Provide the [X, Y] coordinate of the cell's center where the given text is located.  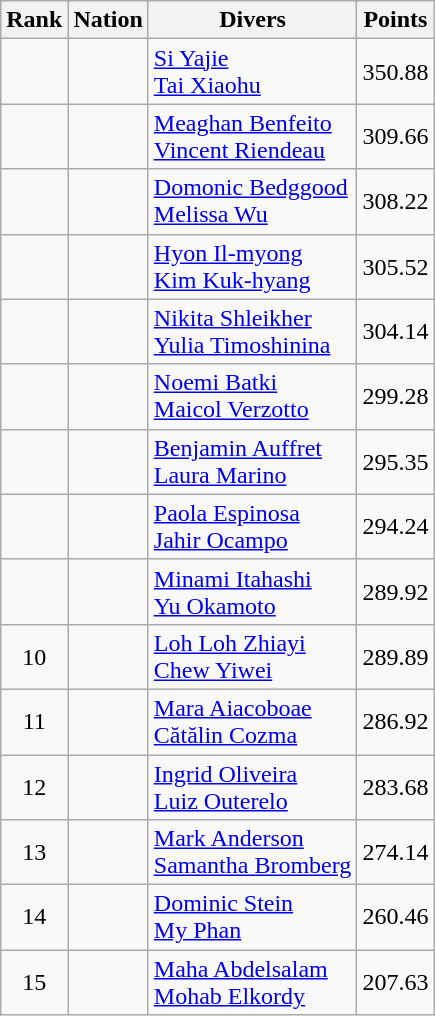
305.52 [396, 266]
Noemi BatkiMaicol Verzotto [252, 396]
Si YajieTai Xiaohu [252, 72]
308.22 [396, 202]
11 [34, 722]
299.28 [396, 396]
Domonic BedggoodMelissa Wu [252, 202]
294.24 [396, 526]
Benjamin AuffretLaura Marino [252, 462]
207.63 [396, 982]
Loh Loh ZhiayiChew Yiwei [252, 656]
13 [34, 852]
260.46 [396, 918]
Ingrid OliveiraLuiz Outerelo [252, 786]
Rank [34, 20]
Dominic SteinMy Phan [252, 918]
309.66 [396, 136]
Meaghan BenfeitoVincent Riendeau [252, 136]
Paola EspinosaJahir Ocampo [252, 526]
289.89 [396, 656]
274.14 [396, 852]
Minami ItahashiYu Okamoto [252, 592]
15 [34, 982]
Divers [252, 20]
14 [34, 918]
Points [396, 20]
Nikita ShleikherYulia Timoshinina [252, 332]
289.92 [396, 592]
Nation [108, 20]
Hyon Il-myongKim Kuk-hyang [252, 266]
283.68 [396, 786]
Mark AndersonSamantha Bromberg [252, 852]
350.88 [396, 72]
286.92 [396, 722]
10 [34, 656]
304.14 [396, 332]
12 [34, 786]
Maha AbdelsalamMohab Elkordy [252, 982]
295.35 [396, 462]
Mara AiacoboaeCătălin Cozma [252, 722]
